Return (x, y) of the center of cell containing provided text 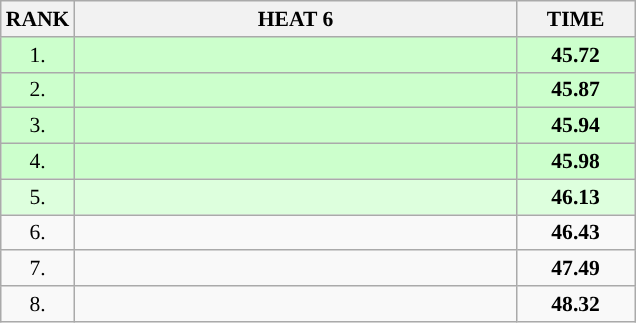
45.94 (576, 126)
46.13 (576, 197)
2. (38, 90)
7. (38, 269)
48.32 (576, 304)
6. (38, 233)
47.49 (576, 269)
RANK (38, 19)
46.43 (576, 233)
3. (38, 126)
8. (38, 304)
5. (38, 197)
45.98 (576, 162)
HEAT 6 (295, 19)
1. (38, 55)
4. (38, 162)
45.72 (576, 55)
TIME (576, 19)
45.87 (576, 90)
